Output the (x, y) coordinate of the center of the cell containing the given text.  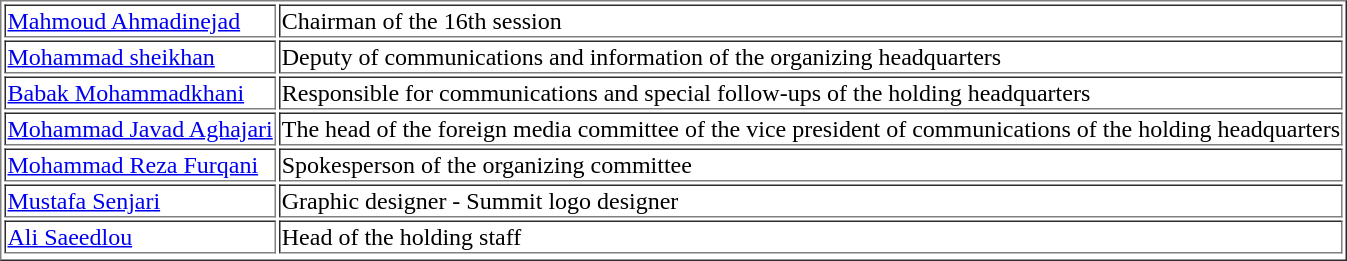
Babak Mohammadkhani (140, 92)
Head of the holding staff (811, 236)
Mohammad sheikhan (140, 56)
Deputy of communications and information of the organizing headquarters (811, 56)
Graphic designer - Summit logo designer (811, 200)
Spokesperson of the organizing committee (811, 164)
The head of the foreign media committee of the vice president of communications of the holding headquarters (811, 128)
Mustafa Senjari (140, 200)
Mohammad Reza Furqani (140, 164)
Mohammad Javad Aghajari (140, 128)
Ali Saeedlou (140, 236)
Mahmoud Ahmadinejad (140, 20)
Chairman of the 16th session (811, 20)
Responsible for communications and special follow-ups of the holding headquarters (811, 92)
